Output the (x, y) coordinate of the center of the cell containing the given text.  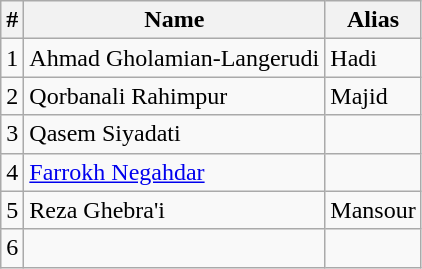
Name (174, 20)
6 (12, 248)
Qasem Siyadati (174, 134)
Alias (373, 20)
Majid (373, 96)
Farrokh Negahdar (174, 172)
Qorbanali Rahimpur (174, 96)
Ahmad Gholamian-Langerudi (174, 58)
# (12, 20)
2 (12, 96)
Mansour (373, 210)
5 (12, 210)
4 (12, 172)
3 (12, 134)
Hadi (373, 58)
1 (12, 58)
Reza Ghebra'i (174, 210)
